Pinpoint the cell where the given text exists, returning its [x, y] midpoint coordinate. 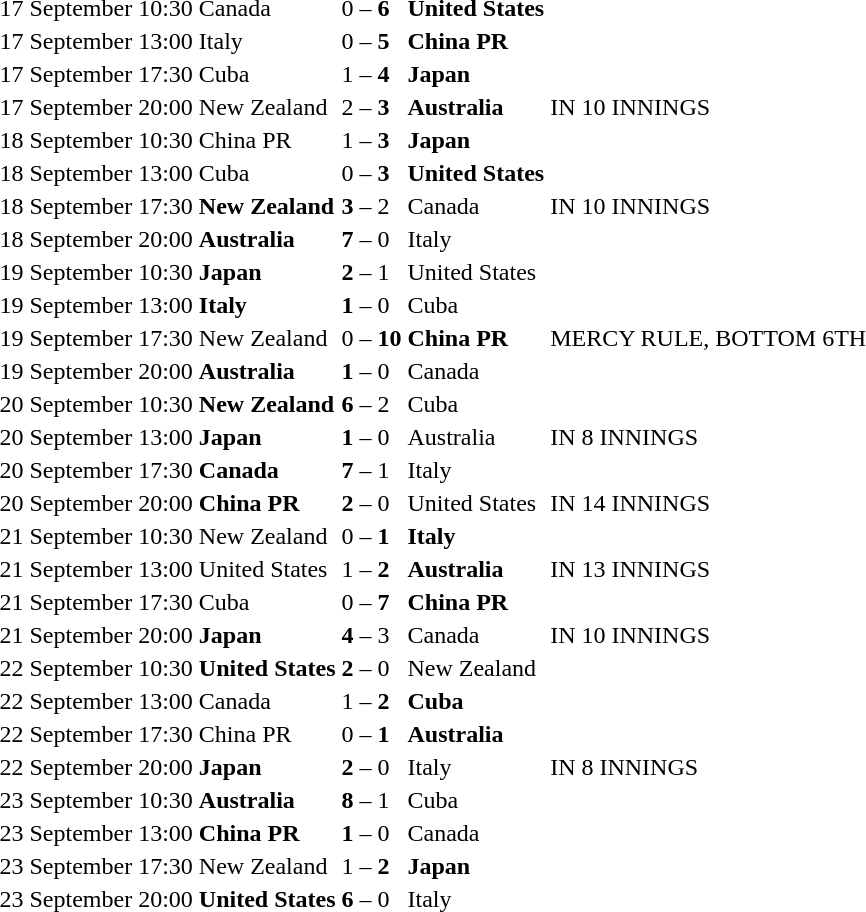
10 [390, 338]
8 [348, 800]
5 [390, 41]
6 [348, 404]
